Search for the cell housing the specified text and yield its [X, Y] center coordinate. 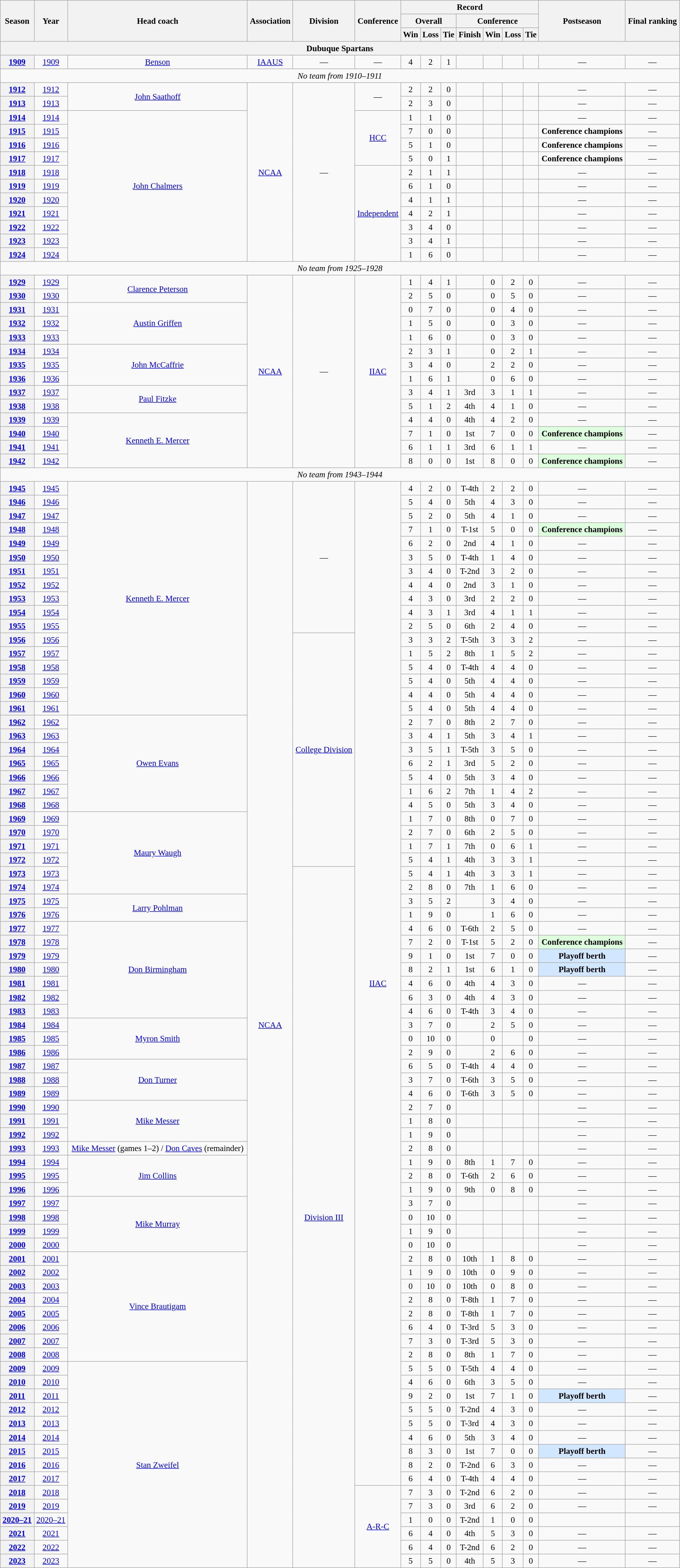
John Chalmers [157, 186]
John McCaffrie [157, 365]
Jim Collins [157, 1176]
College Division [324, 750]
Owen Evans [157, 764]
Independent [378, 214]
Mike Messer [157, 1121]
Final ranking [653, 21]
Head coach [157, 21]
Benson [157, 62]
Overall [429, 21]
HCC [378, 138]
Austin Griffen [157, 323]
Division III [324, 1217]
Postseason [582, 21]
No team from 1910–1911 [340, 76]
Paul Fitzke [157, 399]
Record [470, 7]
Myron Smith [157, 1039]
Don Turner [157, 1080]
Division [324, 21]
Larry Pohlman [157, 908]
A-R-C [378, 1527]
Finish [470, 35]
John Saathoff [157, 97]
Association [270, 21]
Stan Zweifel [157, 1465]
Don Birmingham [157, 970]
Mike Murray [157, 1224]
IAAUS [270, 62]
No team from 1925–1928 [340, 268]
Vince Brautigam [157, 1306]
Dubuque Spartans [340, 49]
No team from 1943–1944 [340, 475]
Year [51, 21]
9th [470, 1190]
Season [17, 21]
Clarence Peterson [157, 289]
Maury Waugh [157, 853]
Mike Messer (games 1–2) / Don Caves (remainder) [157, 1148]
